For the text-containing cell, return its midpoint in (x, y) coordinate format. 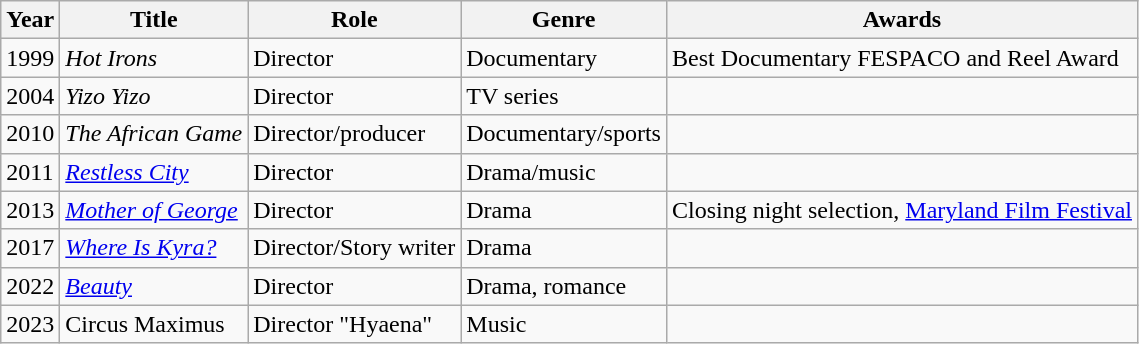
Circus Maximus (154, 324)
Beauty (154, 286)
2011 (30, 172)
Title (154, 20)
Closing night selection, Maryland Film Festival (902, 210)
Documentary (564, 58)
2010 (30, 134)
Director/producer (354, 134)
Drama/music (564, 172)
Best Documentary FESPACO and Reel Award (902, 58)
Restless City (154, 172)
Documentary/sports (564, 134)
Music (564, 324)
Awards (902, 20)
Mother of George (154, 210)
2017 (30, 248)
2023 (30, 324)
Drama, romance (564, 286)
Role (354, 20)
Director/Story writer (354, 248)
Yizo Yizo (154, 96)
2022 (30, 286)
Year (30, 20)
Genre (564, 20)
Director "Hyaena" (354, 324)
Hot Irons (154, 58)
1999 (30, 58)
Where Is Kyra? (154, 248)
The African Game (154, 134)
2004 (30, 96)
TV series (564, 96)
2013 (30, 210)
